Extract the [x, y] coordinate from the center of the cell holding the provided text.  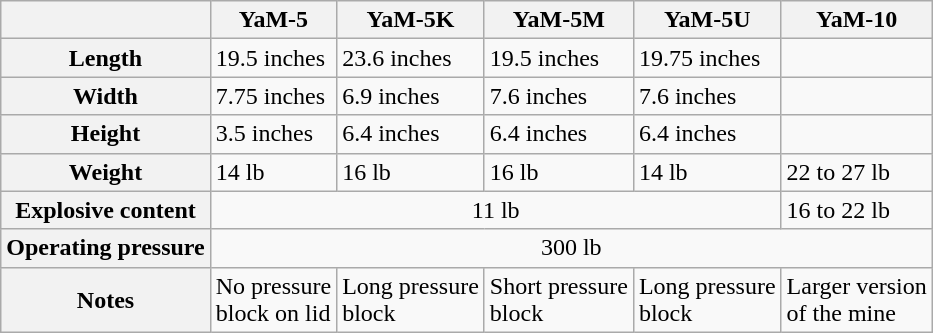
300 lb [571, 248]
YaM-5 [273, 20]
Operating pressure [106, 248]
Explosive content [106, 210]
Larger version of the mine [856, 300]
22 to 27 lb [856, 172]
Height [106, 134]
19.75 inches [707, 58]
6.9 inches [411, 96]
Length [106, 58]
Short pressure block [558, 300]
No pressure block on lid [273, 300]
Weight [106, 172]
YaM-5U [707, 20]
7.75 inches [273, 96]
Notes [106, 300]
YaM-5M [558, 20]
YaM-5K [411, 20]
Width [106, 96]
3.5 inches [273, 134]
23.6 inches [411, 58]
YaM-10 [856, 20]
11 lb [496, 210]
16 to 22 lb [856, 210]
